Locate the cell with the specified text and output its [x, y] center coordinate. 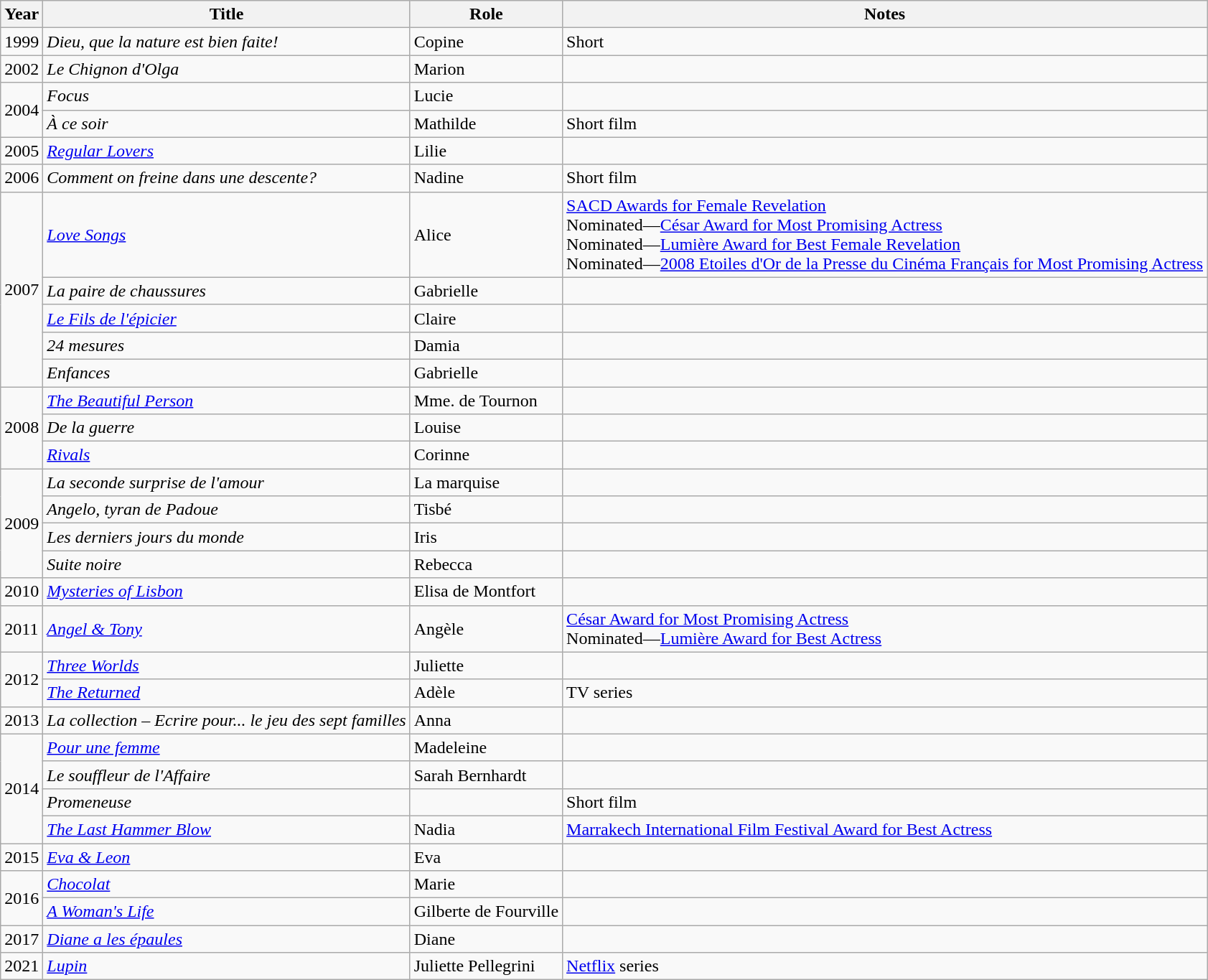
À ce soir [227, 123]
Angel & Tony [227, 629]
Chocolat [227, 885]
Tisbé [486, 510]
Les derniers jours du monde [227, 537]
Anna [486, 720]
Mathilde [486, 123]
Year [22, 14]
Three Worlds [227, 666]
Le Fils de l'épicier [227, 318]
Angèle [486, 629]
2004 [22, 110]
Marrakech International Film Festival Award for Best Actress [885, 829]
Copine [486, 42]
2017 [22, 939]
Le Chignon d'Olga [227, 69]
Diane a les épaules [227, 939]
Role [486, 14]
Mme. de Tournon [486, 400]
Nadine [486, 178]
The Last Hammer Blow [227, 829]
Elisa de Montfort [486, 592]
A Woman's Life [227, 912]
Notes [885, 14]
2002 [22, 69]
Suite noire [227, 564]
2009 [22, 523]
Lupin [227, 966]
2013 [22, 720]
Regular Lovers [227, 151]
Angelo, tyran de Padoue [227, 510]
Mysteries of Lisbon [227, 592]
La paire de chaussures [227, 291]
2011 [22, 629]
Eva [486, 857]
Short [885, 42]
Promeneuse [227, 802]
TV series [885, 693]
Adèle [486, 693]
Rivals [227, 455]
2014 [22, 788]
Love Songs [227, 234]
La collection – Ecrire pour... le jeu des sept familles [227, 720]
La seconde surprise de l'amour [227, 482]
2007 [22, 289]
2015 [22, 857]
Claire [486, 318]
Rebecca [486, 564]
Eva & Leon [227, 857]
2021 [22, 966]
The Returned [227, 693]
Marion [486, 69]
De la guerre [227, 428]
Comment on freine dans une descente? [227, 178]
Alice [486, 234]
Corinne [486, 455]
Juliette [486, 666]
1999 [22, 42]
Sarah Bernhardt [486, 775]
Juliette Pellegrini [486, 966]
Netflix series [885, 966]
Lucie [486, 96]
Focus [227, 96]
2006 [22, 178]
Lilie [486, 151]
Madeleine [486, 747]
Enfances [227, 373]
Marie [486, 885]
2016 [22, 898]
Nadia [486, 829]
César Award for Most Promising ActressNominated—Lumière Award for Best Actress [885, 629]
Louise [486, 428]
Dieu, que la nature est bien faite! [227, 42]
Iris [486, 537]
Diane [486, 939]
Title [227, 14]
2008 [22, 427]
24 mesures [227, 345]
Damia [486, 345]
2010 [22, 592]
Pour une femme [227, 747]
2005 [22, 151]
2012 [22, 679]
The Beautiful Person [227, 400]
La marquise [486, 482]
Gilberte de Fourville [486, 912]
Le souffleur de l'Affaire [227, 775]
